Return [X, Y] of the center of cell containing provided text 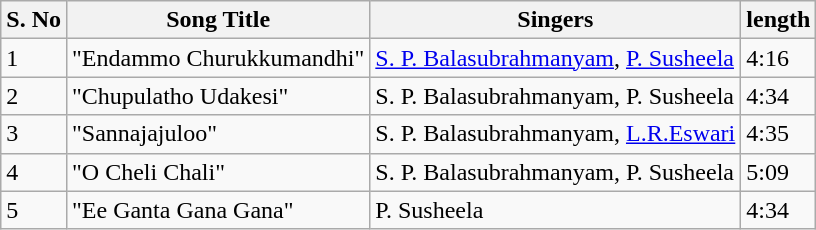
1 [34, 58]
"Sannajajuloo" [218, 134]
P. Susheela [556, 210]
"Chupulatho Udakesi" [218, 96]
5:09 [778, 172]
S. No [34, 20]
4:16 [778, 58]
2 [34, 96]
3 [34, 134]
"Ee Ganta Gana Gana" [218, 210]
S. P. Balasubrahmanyam, L.R.Eswari [556, 134]
Song Title [218, 20]
4:35 [778, 134]
"Endammo Churukkumandhi" [218, 58]
length [778, 20]
Singers [556, 20]
5 [34, 210]
"O Cheli Chali" [218, 172]
4 [34, 172]
